Return the (x, y) coordinate for the center point of the cell that contains the specified text.  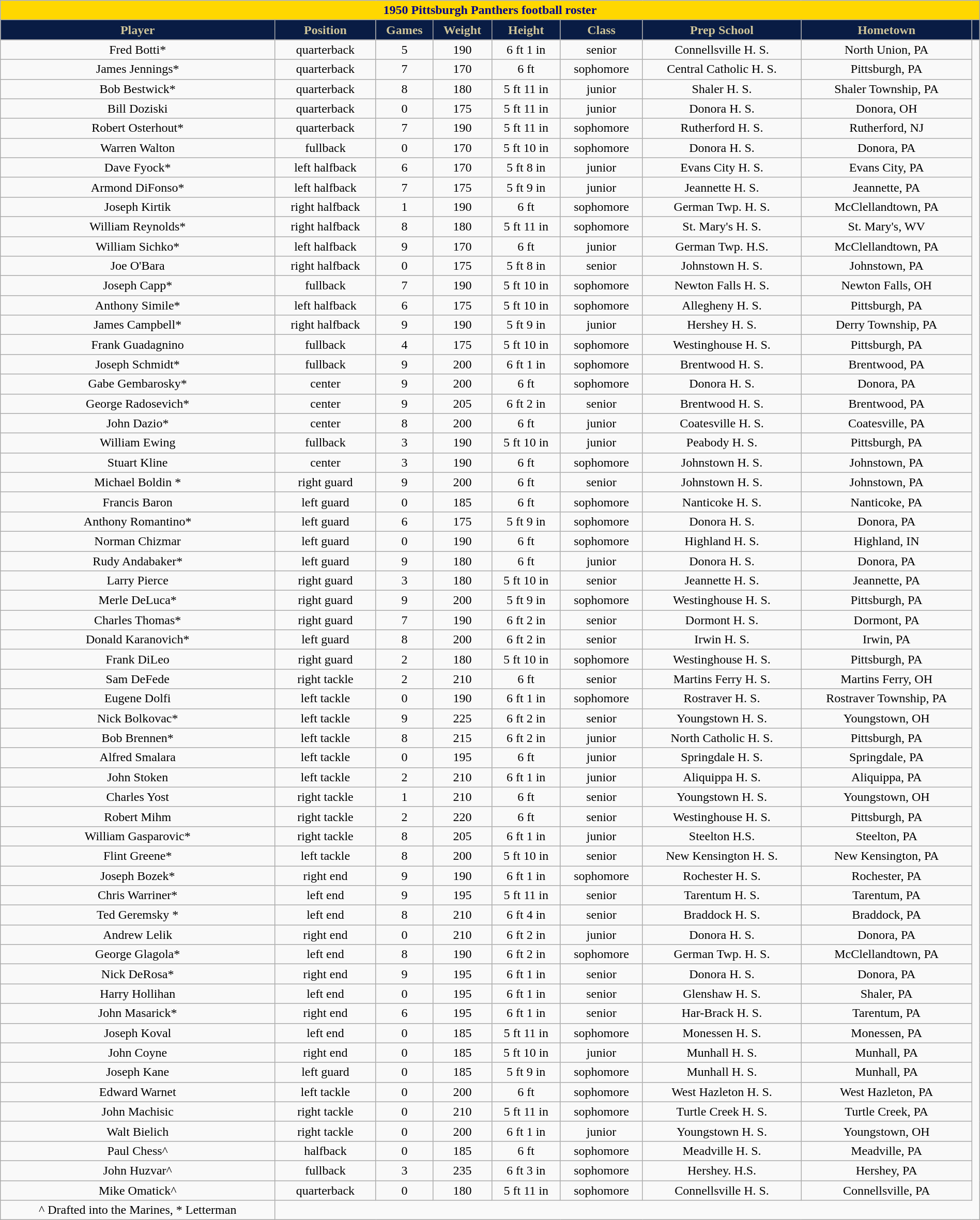
Rochester, PA (886, 876)
Joseph Kane (137, 1072)
Newton Falls H. S. (722, 286)
Anthony Simile* (137, 305)
Norman Chizmar (137, 541)
Shaler, PA (886, 994)
Monessen, PA (886, 1033)
Rutherford H. S. (722, 128)
Bill Doziski (137, 109)
Hometown (886, 30)
Height (526, 30)
Alfred Smalara (137, 758)
Rutherford, NJ (886, 128)
Turtle Creek, PA (886, 1111)
Joseph Koval (137, 1033)
Martins Ferry H. S. (722, 679)
Robert Mihm (137, 816)
Eugene Dolfi (137, 699)
Nanticoke H. S. (722, 502)
Nick DeRosa* (137, 974)
215 (463, 738)
Player (137, 30)
William Ewing (137, 443)
Armond DiFonso* (137, 187)
North Union, PA (886, 50)
Shaler Township, PA (886, 89)
John Stoken (137, 777)
Charles Thomas* (137, 620)
Shaler H. S. (722, 89)
Peabody H. S. (722, 443)
225 (463, 718)
Rostraver Township, PA (886, 699)
Frank DiLeo (137, 659)
Derry Township, PA (886, 325)
Games (404, 30)
Highland, IN (886, 541)
Joseph Schmidt* (137, 364)
Position (326, 30)
Braddock, PA (886, 915)
Meadville, PA (886, 1151)
220 (463, 816)
Flint Greene* (137, 856)
Francis Baron (137, 502)
Turtle Creek H. S. (722, 1111)
St. Mary's H. S. (722, 226)
Donald Karanovich* (137, 640)
George Glagola* (137, 954)
Bob Bestwick* (137, 89)
Aliquippa, PA (886, 777)
James Jennings* (137, 69)
William Reynolds* (137, 226)
Edward Warnet (137, 1092)
Dormont, PA (886, 620)
New Kensington, PA (886, 856)
Ted Geremsky * (137, 915)
Hershey. H.S. (722, 1170)
New Kensington H. S. (722, 856)
Rochester H. S. (722, 876)
Dave Fyock* (137, 167)
West Hazleton H. S. (722, 1092)
Frank Guadagnino (137, 345)
Rostraver H. S. (722, 699)
Glenshaw H. S. (722, 994)
Sam DeFede (137, 679)
Nick Bolkovac* (137, 718)
John Dazio* (137, 423)
John Coyne (137, 1053)
Joseph Bozek* (137, 876)
Harry Hollihan (137, 994)
John Huzvar^ (137, 1170)
Walt Bielich (137, 1131)
Donora, OH (886, 109)
Springdale H. S. (722, 758)
Meadville H. S. (722, 1151)
Coatesville H. S. (722, 423)
halfback (326, 1151)
Har-Brack H. S. (722, 1013)
Joseph Capp* (137, 286)
Steelton H.S. (722, 836)
Springdale, PA (886, 758)
Braddock H. S. (722, 915)
Chris Warriner* (137, 895)
John Machisic (137, 1111)
Michael Boldin * (137, 482)
Joe O'Bara (137, 266)
Prep School (722, 30)
Irwin, PA (886, 640)
Stuart Kline (137, 462)
West Hazleton, PA (886, 1092)
Charles Yost (137, 797)
6 ft 3 in (526, 1170)
Martins Ferry, OH (886, 679)
Hershey, PA (886, 1170)
St. Mary's, WV (886, 226)
Dormont H. S. (722, 620)
Paul Chess^ (137, 1151)
Coatesville, PA (886, 423)
Robert Osterhout* (137, 128)
Mike Omatick^ (137, 1190)
Gabe Gembarosky* (137, 384)
James Campbell* (137, 325)
John Masarick* (137, 1013)
Steelton, PA (886, 836)
Joseph Kirtik (137, 207)
Bob Brennen* (137, 738)
1950 Pittsburgh Panthers football roster (490, 10)
William Gasparovic* (137, 836)
Highland H. S. (722, 541)
5 (404, 50)
Hershey H. S. (722, 325)
Fred Botti* (137, 50)
Rudy Andabaker* (137, 561)
Merle DeLuca* (137, 600)
Tarentum H. S. (722, 895)
Allegheny H. S. (722, 305)
Aliquippa H. S. (722, 777)
Warren Walton (137, 148)
Anthony Romantino* (137, 521)
Connellsville, PA (886, 1190)
Monessen H. S. (722, 1033)
Central Catholic H. S. (722, 69)
235 (463, 1170)
William Sichko* (137, 246)
4 (404, 345)
Larry Pierce (137, 581)
Andrew Lelik (137, 935)
Class (602, 30)
Nanticoke, PA (886, 502)
Evans City, PA (886, 167)
Newton Falls, OH (886, 286)
North Catholic H. S. (722, 738)
Evans City H. S. (722, 167)
6 ft 4 in (526, 915)
Weight (463, 30)
^ Drafted into the Marines, * Letterman (137, 1210)
German Twp. H.S. (722, 246)
George Radosevich* (137, 404)
Irwin H. S. (722, 640)
